Determine the [X, Y] coordinate at the center of the cell enclosing the given text.  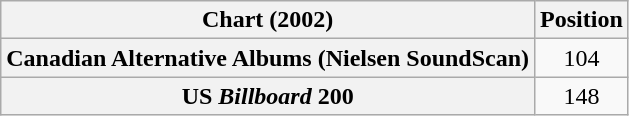
US Billboard 200 [268, 96]
104 [582, 58]
148 [582, 96]
Chart (2002) [268, 20]
Canadian Alternative Albums (Nielsen SoundScan) [268, 58]
Position [582, 20]
